For the text-containing cell, return its midpoint in (x, y) coordinate format. 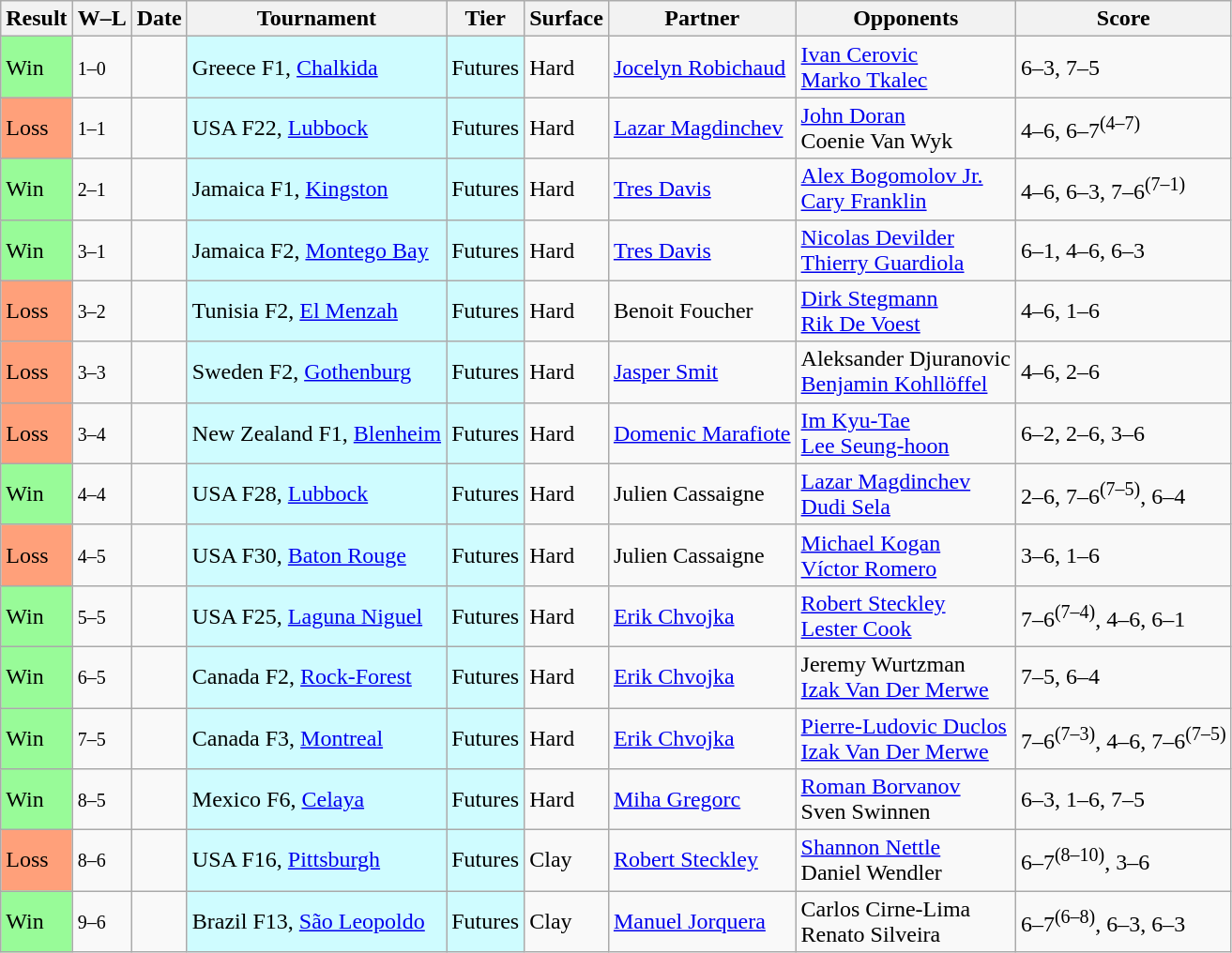
1–0 (101, 68)
1–1 (101, 128)
Canada F3, Montreal (316, 737)
3–3 (101, 371)
Opponents (905, 19)
Ivan Cerovic Marko Tkalec (905, 68)
USA F30, Baton Rouge (316, 555)
Aleksander Djuranovic Benjamin Kohllöffel (905, 371)
Michael Kogan Víctor Romero (905, 555)
Tournament (316, 19)
Jocelyn Robichaud (702, 68)
3–2 (101, 311)
USA F25, Laguna Niguel (316, 615)
New Zealand F1, Blenheim (316, 433)
Lazar Magdinchev Dudi Sela (905, 493)
7–6(7–4), 4–6, 6–1 (1123, 615)
8–6 (101, 861)
Alex Bogomolov Jr. Cary Franklin (905, 189)
Shannon Nettle Daniel Wendler (905, 861)
John Doran Coenie Van Wyk (905, 128)
USA F22, Lubbock (316, 128)
Miha Gregorc (702, 799)
Partner (702, 19)
Im Kyu-Tae Lee Seung-hoon (905, 433)
USA F28, Lubbock (316, 493)
Roman Borvanov Sven Swinnen (905, 799)
6–3, 1–6, 7–5 (1123, 799)
Canada F2, Rock-Forest (316, 677)
Carlos Cirne-Lima Renato Silveira (905, 921)
Robert Steckley (702, 861)
Robert Steckley Lester Cook (905, 615)
Tunisia F2, El Menzah (316, 311)
Result (37, 19)
Sweden F2, Gothenburg (316, 371)
4–6, 6–3, 7–6(7–1) (1123, 189)
8–5 (101, 799)
2–1 (101, 189)
3–6, 1–6 (1123, 555)
Domenic Marafiote (702, 433)
6–7(6–8), 6–3, 6–3 (1123, 921)
Jamaica F1, Kingston (316, 189)
Pierre-Ludovic Duclos Izak Van Der Merwe (905, 737)
6–5 (101, 677)
Nicolas Devilder Thierry Guardiola (905, 250)
6–2, 2–6, 3–6 (1123, 433)
3–4 (101, 433)
5–5 (101, 615)
Dirk Stegmann Rik De Voest (905, 311)
Date (160, 19)
6–3, 7–5 (1123, 68)
2–6, 7–6(7–5), 6–4 (1123, 493)
Lazar Magdinchev (702, 128)
6–1, 4–6, 6–3 (1123, 250)
Surface (567, 19)
Mexico F6, Celaya (316, 799)
4–6, 1–6 (1123, 311)
7–6(7–3), 4–6, 7–6(7–5) (1123, 737)
3–1 (101, 250)
Tier (486, 19)
Score (1123, 19)
Jeremy Wurtzman Izak Van Der Merwe (905, 677)
7–5 (101, 737)
Brazil F13, São Leopoldo (316, 921)
Benoit Foucher (702, 311)
4–5 (101, 555)
4–6, 6–7(4–7) (1123, 128)
4–6, 2–6 (1123, 371)
USA F16, Pittsburgh (316, 861)
Greece F1, Chalkida (316, 68)
7–5, 6–4 (1123, 677)
Manuel Jorquera (702, 921)
W–L (101, 19)
9–6 (101, 921)
Jamaica F2, Montego Bay (316, 250)
Jasper Smit (702, 371)
6–7(8–10), 3–6 (1123, 861)
4–4 (101, 493)
